Return the [x, y] coordinate for the center point of the cell that contains the specified text.  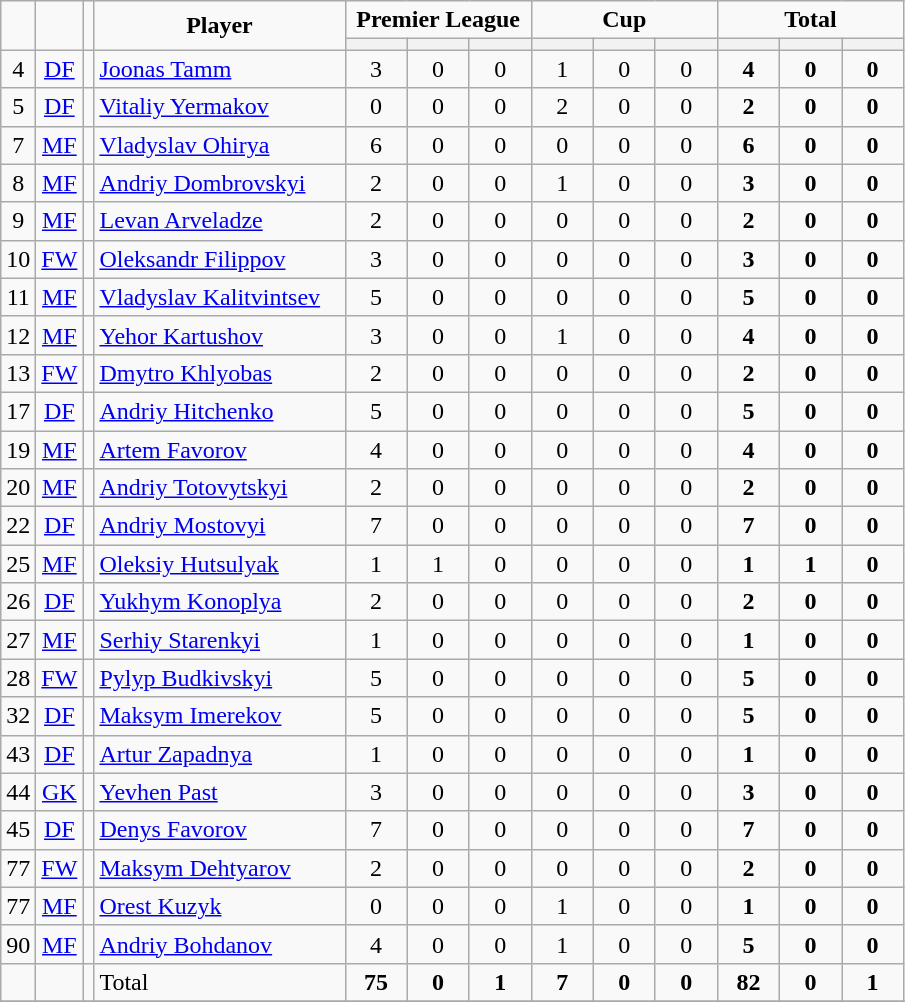
Levan Arveladze [220, 221]
82 [748, 982]
25 [18, 564]
10 [18, 259]
22 [18, 526]
19 [18, 449]
13 [18, 373]
Yehor Kartushov [220, 335]
11 [18, 297]
28 [18, 678]
Oleksandr Filippov [220, 259]
Vladyslav Kalitvintsev [220, 297]
Andriy Dombrovskyi [220, 183]
17 [18, 411]
Andriy Totovytskyi [220, 488]
Andriy Bohdanov [220, 944]
75 [376, 982]
Maksym Dehtyarov [220, 868]
26 [18, 602]
12 [18, 335]
Yevhen Past [220, 792]
Artur Zapadnya [220, 754]
Pylyp Budkivskyi [220, 678]
Andriy Hitchenko [220, 411]
Artem Favorov [220, 449]
Serhiy Starenkyi [220, 640]
45 [18, 830]
Dmytro Khlyobas [220, 373]
Denys Favorov [220, 830]
20 [18, 488]
Yukhym Konoplya [220, 602]
Vitaliy Yermakov [220, 107]
Maksym Imerekov [220, 716]
Orest Kuzyk [220, 906]
43 [18, 754]
8 [18, 183]
90 [18, 944]
Premier League [438, 20]
Joonas Tamm [220, 69]
GK [60, 792]
9 [18, 221]
Cup [624, 20]
44 [18, 792]
Oleksiy Hutsulyak [220, 564]
27 [18, 640]
Player [220, 26]
32 [18, 716]
Andriy Mostovyi [220, 526]
Vladyslav Ohirya [220, 145]
